Find where the given text appears and provide that cell's center as (X, Y) coordinate. 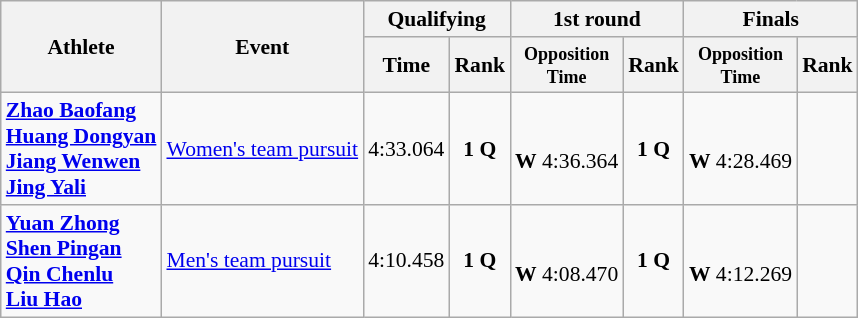
W 4:36.364 (566, 149)
Men's team pursuit (262, 261)
Women's team pursuit (262, 149)
Yuan ZhongShen PinganQin ChenluLiu Hao (82, 261)
Zhao BaofangHuang DongyanJiang WenwenJing Yali (82, 149)
1st round (597, 19)
4:33.064 (406, 149)
W 4:08.470 (566, 261)
Athlete (82, 47)
Qualifying (436, 19)
Time (406, 65)
Finals (771, 19)
W 4:28.469 (740, 149)
4:10.458 (406, 261)
W 4:12.269 (740, 261)
Event (262, 47)
